Pinpoint the cell where the given text exists, returning its (X, Y) midpoint coordinate. 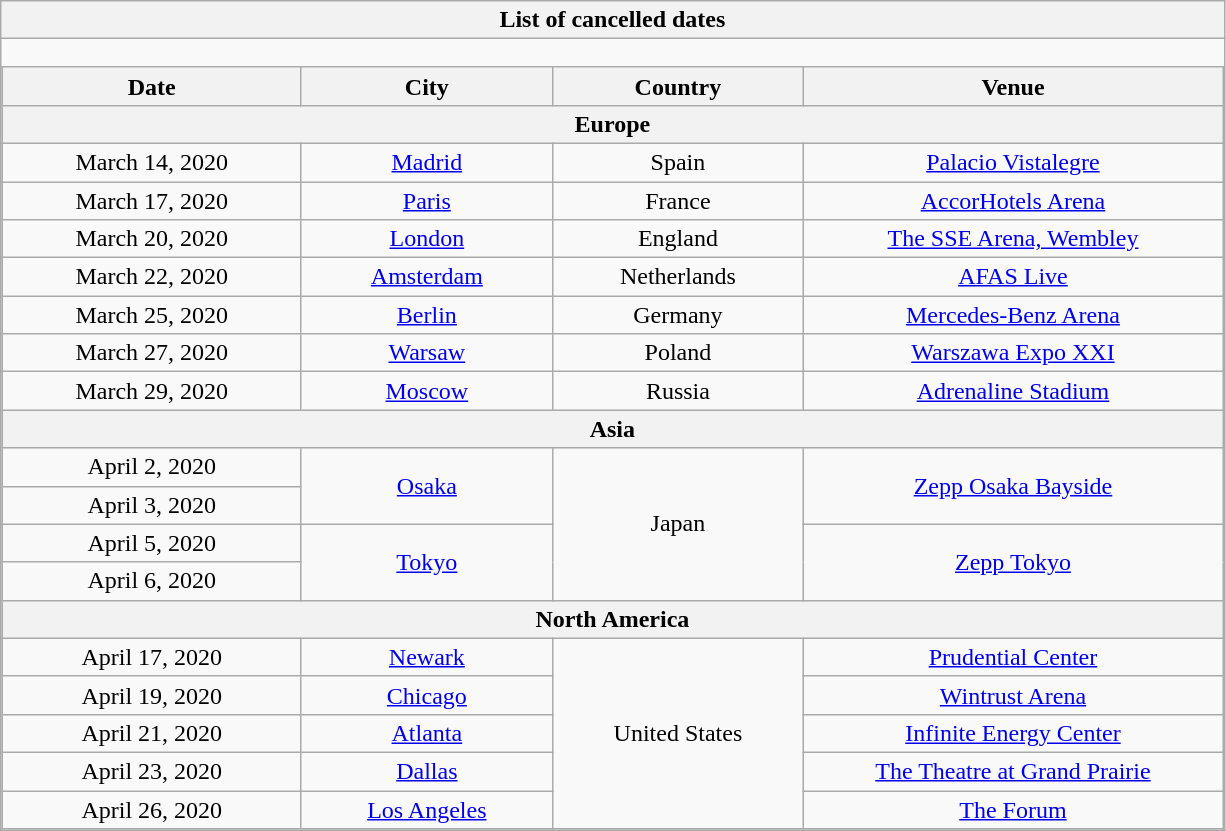
Chicago (426, 695)
Country (678, 86)
Osaka (426, 486)
London (426, 239)
Warszawa Expo XXI (1012, 353)
April 21, 2020 (152, 733)
Los Angeles (426, 809)
Zepp Tokyo (1012, 562)
Poland (678, 353)
March 17, 2020 (152, 201)
Warsaw (426, 353)
Newark (426, 657)
April 23, 2020 (152, 771)
March 29, 2020 (152, 391)
Madrid (426, 162)
Berlin (426, 315)
Spain (678, 162)
Venue (1012, 86)
England (678, 239)
March 27, 2020 (152, 353)
March 25, 2020 (152, 315)
Tokyo (426, 562)
Infinite Energy Center (1012, 733)
Atlanta (426, 733)
The Forum (1012, 809)
Paris (426, 201)
North America (612, 619)
Dallas (426, 771)
Moscow (426, 391)
City (426, 86)
The SSE Arena, Wembley (1012, 239)
Netherlands (678, 277)
March 22, 2020 (152, 277)
Japan (678, 524)
Adrenaline Stadium (1012, 391)
April 2, 2020 (152, 467)
Wintrust Arena (1012, 695)
Asia (612, 429)
AccorHotels Arena (1012, 201)
March 20, 2020 (152, 239)
April 3, 2020 (152, 505)
Mercedes-Benz Arena (1012, 315)
April 6, 2020 (152, 581)
Europe (612, 124)
April 19, 2020 (152, 695)
Amsterdam (426, 277)
Palacio Vistalegre (1012, 162)
April 5, 2020 (152, 543)
April 17, 2020 (152, 657)
France (678, 201)
United States (678, 733)
Zepp Osaka Bayside (1012, 486)
AFAS Live (1012, 277)
List of cancelled dates (612, 20)
Date (152, 86)
April 26, 2020 (152, 809)
The Theatre at Grand Prairie (1012, 771)
March 14, 2020 (152, 162)
Germany (678, 315)
Prudential Center (1012, 657)
Russia (678, 391)
